Search for the cell housing the specified text and yield its (X, Y) center coordinate. 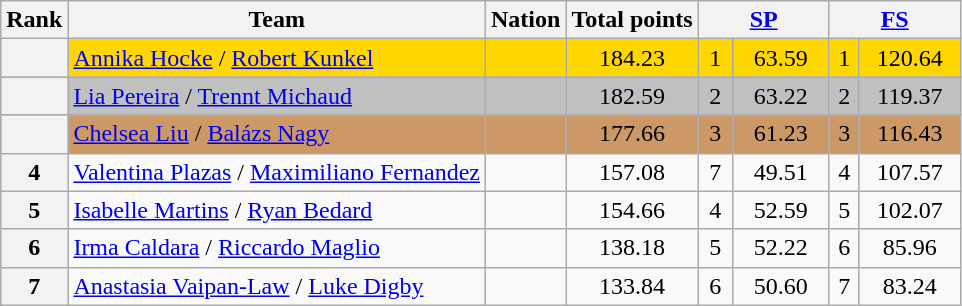
52.22 (780, 248)
154.66 (632, 210)
85.96 (910, 248)
Total points (632, 20)
119.37 (910, 96)
102.07 (910, 210)
50.60 (780, 286)
120.64 (910, 58)
FS (894, 20)
Valentina Plazas / Maximiliano Fernandez (277, 172)
107.57 (910, 172)
Nation (525, 20)
Anastasia Vaipan-Law / Luke Digby (277, 286)
Lia Pereira / Trennt Michaud (277, 96)
177.66 (632, 134)
133.84 (632, 286)
157.08 (632, 172)
49.51 (780, 172)
63.22 (780, 96)
63.59 (780, 58)
116.43 (910, 134)
Isabelle Martins / Ryan Bedard (277, 210)
Team (277, 20)
61.23 (780, 134)
184.23 (632, 58)
138.18 (632, 248)
52.59 (780, 210)
Chelsea Liu / Balázs Nagy (277, 134)
83.24 (910, 286)
Irma Caldara / Riccardo Maglio (277, 248)
SP (764, 20)
Rank (34, 20)
182.59 (632, 96)
Annika Hocke / Robert Kunkel (277, 58)
